Pinpoint the cell where the given text exists, returning its (X, Y) midpoint coordinate. 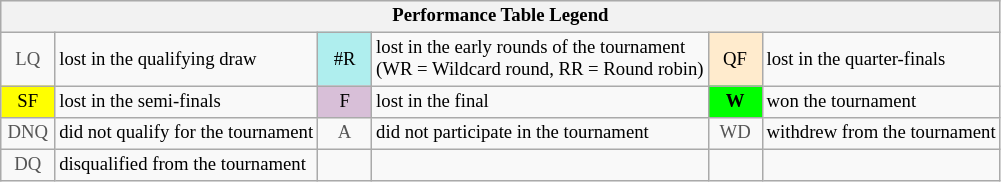
lost in the qualifying draw (186, 60)
WD (735, 134)
A (345, 134)
W (735, 102)
#R (345, 60)
did not participate in the tournament (540, 134)
SF (28, 102)
Performance Table Legend (500, 16)
DQ (28, 166)
lost in the quarter-finals (881, 60)
withdrew from the tournament (881, 134)
lost in the early rounds of the tournament(WR = Wildcard round, RR = Round robin) (540, 60)
disqualified from the tournament (186, 166)
QF (735, 60)
won the tournament (881, 102)
DNQ (28, 134)
F (345, 102)
lost in the final (540, 102)
did not qualify for the tournament (186, 134)
LQ (28, 60)
lost in the semi-finals (186, 102)
